Capture the cell that displays the provided text and extract its (X, Y) central coordinate. 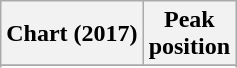
Chart (2017) (72, 34)
Peakposition (189, 34)
